Find where the given text appears and provide that cell's center as [x, y] coordinate. 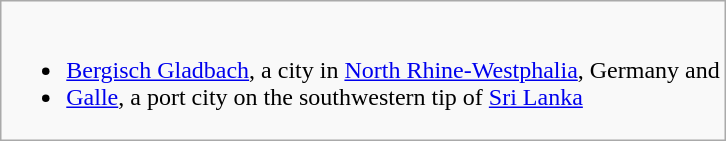
Bergisch Gladbach, a city in North Rhine-Westphalia, Germany and Galle, a port city on the southwestern tip of Sri Lanka [364, 71]
